Determine the (X, Y) coordinate at the center of the cell enclosing the given text.  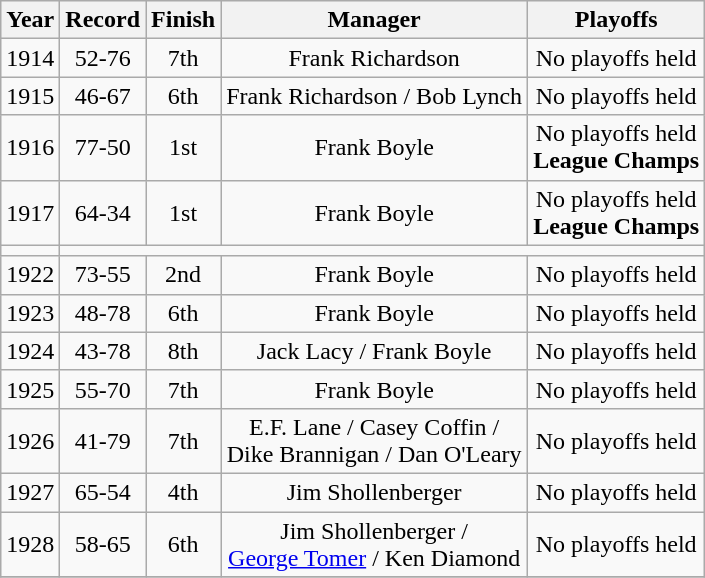
43-78 (103, 351)
48-78 (103, 313)
1915 (30, 96)
55-70 (103, 389)
1914 (30, 58)
Record (103, 20)
Frank Richardson (374, 58)
4th (184, 492)
1917 (30, 212)
1924 (30, 351)
Finish (184, 20)
Playoffs (616, 20)
73-55 (103, 275)
58-65 (103, 544)
E.F. Lane / Casey Coffin / Dike Brannigan / Dan O'Leary (374, 440)
2nd (184, 275)
Jim Shollenberger (374, 492)
Jim Shollenberger / George Tomer / Ken Diamond (374, 544)
1923 (30, 313)
1928 (30, 544)
1916 (30, 148)
1927 (30, 492)
52-76 (103, 58)
41-79 (103, 440)
Manager (374, 20)
Frank Richardson / Bob Lynch (374, 96)
1926 (30, 440)
1922 (30, 275)
65-54 (103, 492)
Year (30, 20)
8th (184, 351)
77-50 (103, 148)
1925 (30, 389)
46-67 (103, 96)
64-34 (103, 212)
Jack Lacy / Frank Boyle (374, 351)
